Detect which cell encompasses the target text, then output its [x, y] center coordinate. 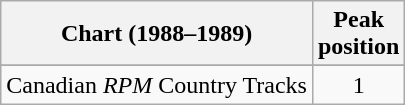
Chart (1988–1989) [157, 34]
Peakposition [358, 34]
1 [358, 85]
Canadian RPM Country Tracks [157, 85]
